Find where the given text appears and provide that cell's center as (X, Y) coordinate. 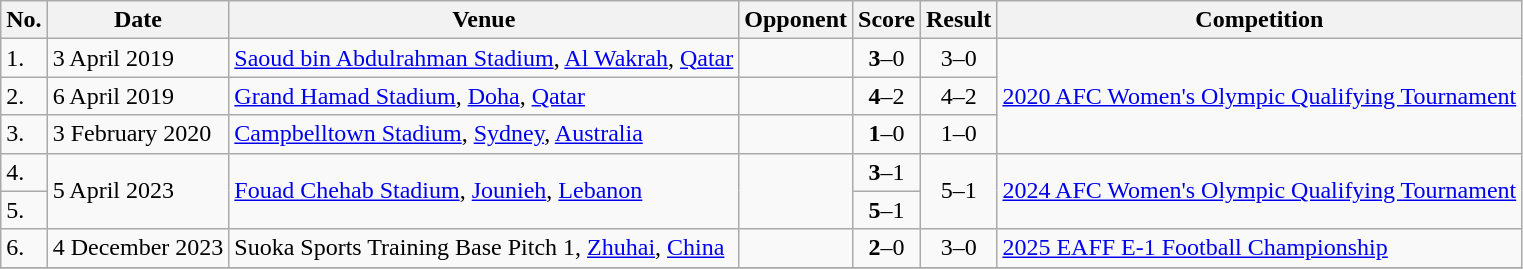
2. (24, 96)
2024 AFC Women's Olympic Qualifying Tournament (1260, 191)
1. (24, 58)
3. (24, 134)
Fouad Chehab Stadium, Jounieh, Lebanon (484, 191)
Competition (1260, 20)
2025 EAFF E-1 Football Championship (1260, 248)
Venue (484, 20)
6 April 2019 (138, 96)
Opponent (796, 20)
No. (24, 20)
6. (24, 248)
Campbelltown Stadium, Sydney, Australia (484, 134)
3 April 2019 (138, 58)
4. (24, 172)
Date (138, 20)
Saoud bin Abdulrahman Stadium, Al Wakrah, Qatar (484, 58)
2020 AFC Women's Olympic Qualifying Tournament (1260, 96)
Suoka Sports Training Base Pitch 1, Zhuhai, China (484, 248)
2–0 (887, 248)
3 February 2020 (138, 134)
Score (887, 20)
3–1 (887, 172)
4 December 2023 (138, 248)
Result (958, 20)
Grand Hamad Stadium, Doha, Qatar (484, 96)
5 April 2023 (138, 191)
5. (24, 210)
